Output the (X, Y) coordinate of the center of the cell containing the given text.  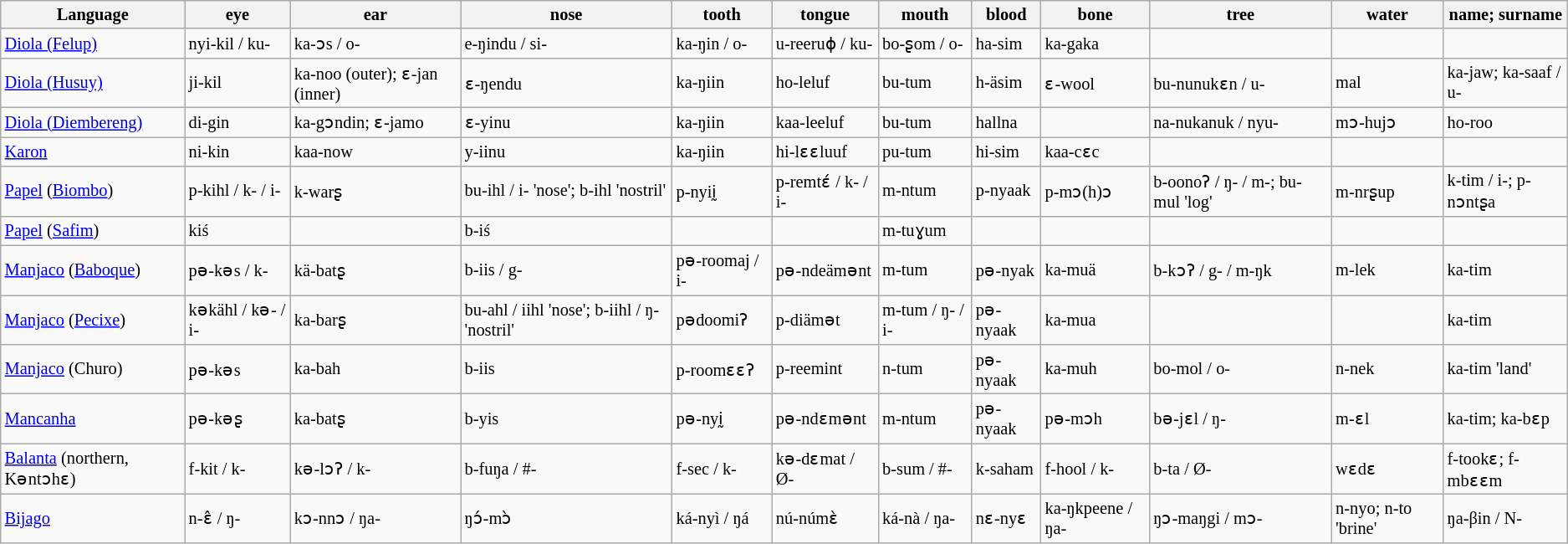
n-nyo; n-to 'brine' (1387, 518)
m-nrʂup (1387, 191)
bə-jɛl / ŋ- (1241, 418)
ka-muä (1096, 269)
b-iis / g- (567, 269)
ka-jaw; ka-saaf / u- (1505, 82)
ka-ŋkpeene / ŋa- (1096, 518)
f-tookɛ; f-mbɛɛm (1505, 469)
pə-ndɛmənt (825, 418)
h-äsim (1007, 82)
nɛ-nyɛ (1007, 518)
Bijago (93, 518)
Manjaco (Churo) (93, 368)
ka-muh (1096, 368)
Mancanha (93, 418)
bo-mol / o- (1241, 368)
pə-kəʂ (237, 418)
m-tum / ŋ- / i- (925, 320)
p-nyaak (1007, 191)
m-tuɣum (925, 231)
kaa-now (375, 151)
Papel (Safim) (93, 231)
e-ŋindu / si- (567, 44)
Papel (Biombo) (93, 191)
tongue (825, 14)
hi-sim (1007, 151)
di-gin (237, 122)
ho-leluf (825, 82)
pu-tum (925, 151)
nose (567, 14)
ni-kin (237, 151)
tree (1241, 14)
n-ɛ̂ / ŋ- (237, 518)
ka-batʂ (375, 418)
kiś (237, 231)
kə-lɔʔ / k- (375, 469)
b-oonoʔ / ŋ- / m-; bu-mul 'log' (1241, 191)
m-tum (925, 269)
k-warʂ (375, 191)
Karon (93, 151)
Diola (Diembereng) (93, 122)
Manjaco (Baboque) (93, 269)
ka-gɔndin; ɛ-jamo (375, 122)
b-yis (567, 418)
u-reeruɸ / ku- (825, 44)
n-nek (1387, 368)
p-nyiḭ (723, 191)
ji-kil (237, 82)
b-fuŋa / #- (567, 469)
bone (1096, 14)
bu-ahl / iihl 'nose'; b-iihl / ŋ- 'nostril' (567, 320)
bu-ihl / i- 'nose'; b-ihl 'nostril' (567, 191)
ka-gaka (1096, 44)
nyi-kil / ku- (237, 44)
ka-mua (1096, 320)
p-reemint (825, 368)
ka-ŋin / o- (723, 44)
ká-nà / ŋa- (925, 518)
ka-barʂ (375, 320)
pə-roomaj / i- (723, 269)
k-saham (1007, 469)
kaa-leeluf (825, 122)
mouth (925, 14)
ŋɔ́-mɔ̀ (567, 518)
nú-númɛ̀ (825, 518)
pədoomiʔ (723, 320)
p-mɔ(h)ɔ (1096, 191)
ho-roo (1505, 122)
ŋɔ-maŋgi / mɔ- (1241, 518)
ka-ɔs / o- (375, 44)
kɔ-nnɔ / ŋa- (375, 518)
ŋa-βin / N- (1505, 518)
m-lek (1387, 269)
b-ta / Ø- (1241, 469)
m-ɛl (1387, 418)
blood (1007, 14)
tooth (723, 14)
ka-tim; ka-bɛp (1505, 418)
hi-lɛɛluuf (825, 151)
f-sec / k- (723, 469)
ɛ-yinu (567, 122)
name; surname (1505, 14)
bo-ʂom / o- (925, 44)
b-iis (567, 368)
b-kɔʔ / g- / m-ŋk (1241, 269)
ka-tim 'land' (1505, 368)
eye (237, 14)
p-kihl / k- / i- (237, 191)
kä-batʂ (375, 269)
mɔ-hujɔ (1387, 122)
bu-nunukɛn / u- (1241, 82)
Balanta (northern, Kəntɔhɛ) (93, 469)
Manjaco (Pecixe) (93, 320)
mal (1387, 82)
f-hool / k- (1096, 469)
na-nukanuk / nyu- (1241, 122)
pə-nyḭ (723, 418)
Diola (Husuy) (93, 82)
pə-ndeämənt (825, 269)
n-tum (925, 368)
wɛdɛ (1387, 469)
ɛ-ŋendu (567, 82)
ká-nyì / ŋá (723, 518)
kəkähl / kə- / i- (237, 320)
hallna (1007, 122)
ka-bah (375, 368)
y-iinu (567, 151)
ear (375, 14)
ɛ-wool (1096, 82)
ka-noo (outer); ɛ-jan (inner) (375, 82)
kə-dɛmat / Ø- (825, 469)
ha-sim (1007, 44)
p-remtɛ́ / k- / i- (825, 191)
Diola (Felup) (93, 44)
p-diämət (825, 320)
k-tim / i-; p-nɔntʂa (1505, 191)
b-sum / #- (925, 469)
p-roomɛɛʔ (723, 368)
pə-nyak (1007, 269)
f-kit / k- (237, 469)
pə-kəs / k- (237, 269)
water (1387, 14)
pə-mɔh (1096, 418)
pə-kəs (237, 368)
kaa-cɛc (1096, 151)
Language (93, 14)
b-iś (567, 231)
